Detect which cell encompasses the target text, then output its (X, Y) center coordinate. 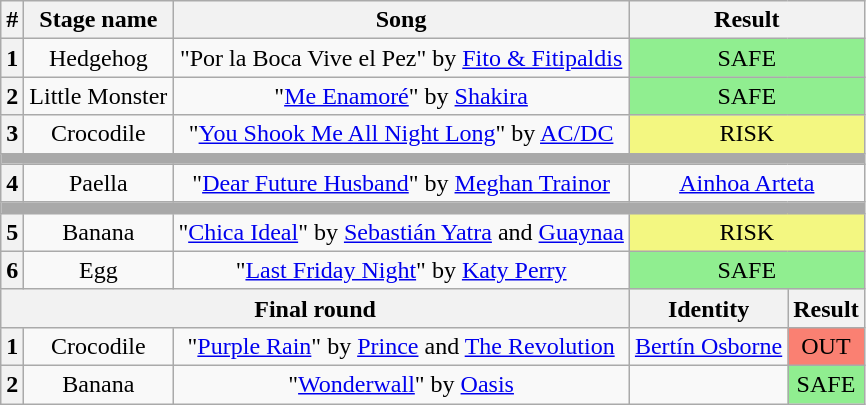
"Dear Future Husband" by Meghan Trainor (402, 183)
"Me Enamoré" by Shakira (402, 96)
3 (12, 134)
Bertín Osborne (708, 346)
6 (12, 270)
"Chica Ideal" by Sebastián Yatra and Guaynaa (402, 232)
# (12, 20)
Final round (316, 308)
Paella (98, 183)
"Wonderwall" by Oasis (402, 384)
Identity (708, 308)
5 (12, 232)
"Purple Rain" by Prince and The Revolution (402, 346)
"Last Friday Night" by Katy Perry (402, 270)
"You Shook Me All Night Long" by AC/DC (402, 134)
4 (12, 183)
Stage name (98, 20)
Egg (98, 270)
Hedgehog (98, 58)
OUT (826, 346)
Ainhoa Arteta (746, 183)
Song (402, 20)
"Por la Boca Vive el Pez" by Fito & Fitipaldis (402, 58)
Little Monster (98, 96)
